Locate the cell with the specified text and output its (X, Y) center coordinate. 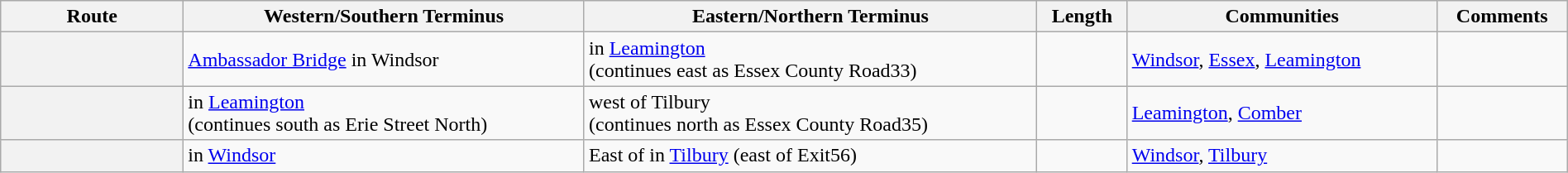
Windsor, Tilbury (1282, 156)
Ambassador Bridge in Windsor (384, 60)
west of Tilbury(continues north as Essex County Road35) (810, 113)
Eastern/Northern Terminus (810, 17)
in Leamington(continues south as Erie Street North) (384, 113)
Length (1082, 17)
in Windsor (384, 156)
Windsor, Essex, Leamington (1282, 60)
Western/Southern Terminus (384, 17)
Comments (1502, 17)
Communities (1282, 17)
Route (93, 17)
in Leamington(continues east as Essex County Road33) (810, 60)
Leamington, Comber (1282, 113)
East of in Tilbury (east of Exit56) (810, 156)
